Capture the cell that displays the provided text and extract its [x, y] central coordinate. 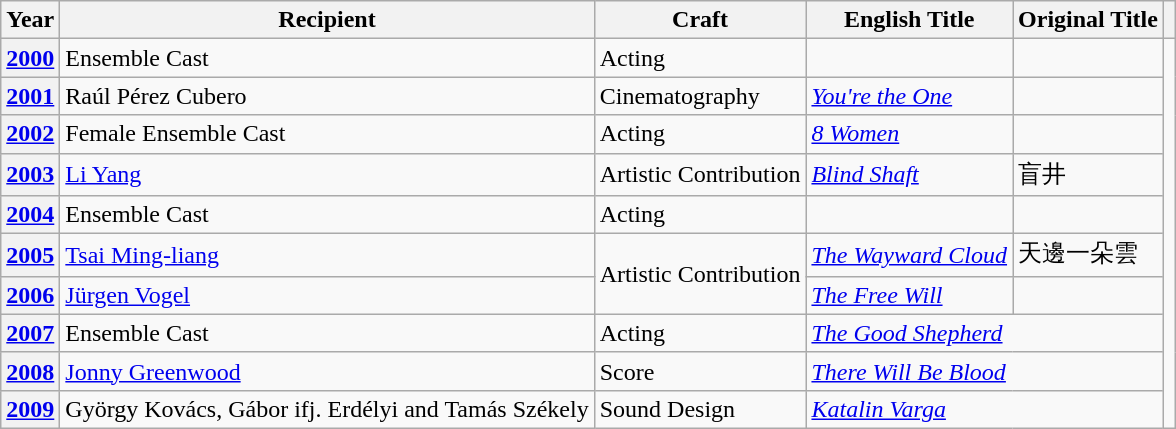
The Free Will [910, 295]
2005 [30, 256]
2004 [30, 215]
Female Ensemble Cast [327, 134]
Blind Shaft [910, 174]
Katalin Varga [985, 409]
Sound Design [700, 409]
2001 [30, 96]
2003 [30, 174]
2006 [30, 295]
2002 [30, 134]
2000 [30, 58]
Jürgen Vogel [327, 295]
Raúl Pérez Cubero [327, 96]
2007 [30, 333]
Year [30, 20]
There Will Be Blood [985, 371]
Craft [700, 20]
The Good Shepherd [985, 333]
2008 [30, 371]
天邊一朵雲 [1088, 256]
Cinematography [700, 96]
György Kovács, Gábor ifj. Erdélyi and Tamás Székely [327, 409]
Li Yang [327, 174]
Recipient [327, 20]
2009 [30, 409]
English Title [910, 20]
8 Women [910, 134]
盲井 [1088, 174]
You're the One [910, 96]
Original Title [1088, 20]
Jonny Greenwood [327, 371]
Score [700, 371]
Tsai Ming-liang [327, 256]
The Wayward Cloud [910, 256]
